Determine the (X, Y) coordinate at the center of the cell enclosing the given text.  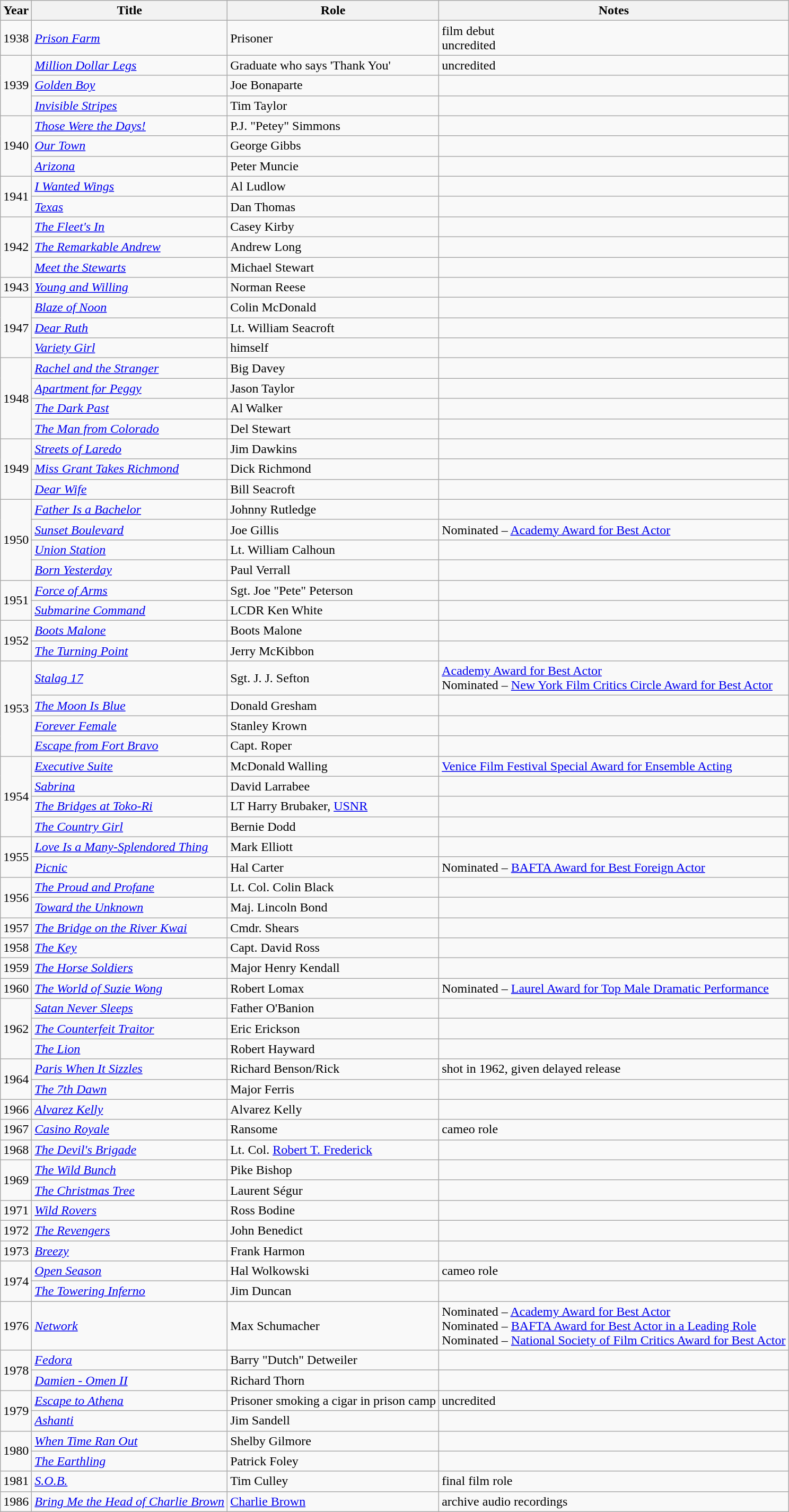
The Remarkable Andrew (129, 247)
Big Davey (333, 368)
1938 (16, 38)
Notes (614, 11)
Arizona (129, 166)
Open Season (129, 1271)
1967 (16, 1129)
Stalag 17 (129, 678)
archive audio recordings (614, 1501)
1971 (16, 1210)
1973 (16, 1250)
The 7th Dawn (129, 1089)
1951 (16, 601)
Prisoner smoking a cigar in prison camp (333, 1401)
The Lion (129, 1049)
Capt. David Ross (333, 948)
Mark Elliott (333, 847)
1979 (16, 1411)
The Horse Soldiers (129, 968)
Academy Award for Best Actor Nominated – New York Film Critics Circle Award for Best Actor (614, 678)
Toward the Unknown (129, 907)
Lt. Col. Colin Black (333, 887)
Shelby Gilmore (333, 1441)
Sgt. J. J. Sefton (333, 678)
1955 (16, 857)
Damien - Omen II (129, 1380)
Submarine Command (129, 611)
Laurent Ségur (333, 1190)
Casino Royale (129, 1129)
The Towering Inferno (129, 1291)
Patrick Foley (333, 1461)
Richard Benson/Rick (333, 1069)
S.O.B. (129, 1481)
Stanley Krown (333, 726)
Max Schumacher (333, 1326)
The Earthling (129, 1461)
1960 (16, 988)
Invisible Stripes (129, 106)
Dear Wife (129, 489)
1966 (16, 1109)
Jim Sandell (333, 1421)
1950 (16, 540)
Sgt. Joe "Pete" Peterson (333, 590)
Forever Female (129, 726)
Al Walker (333, 409)
Andrew Long (333, 247)
Union Station (129, 550)
shot in 1962, given delayed release (614, 1069)
The Dark Past (129, 409)
Our Town (129, 146)
Miss Grant Takes Richmond (129, 469)
1968 (16, 1150)
Meet the Stewarts (129, 267)
Jim Dawkins (333, 449)
Hal Wolkowski (333, 1271)
Jerry McKibbon (333, 651)
Escape from Fort Bravo (129, 746)
Golden Boy (129, 85)
Ross Bodine (333, 1210)
Prison Farm (129, 38)
Major Henry Kendall (333, 968)
Role (333, 11)
Dan Thomas (333, 206)
Donald Gresham (333, 706)
1942 (16, 247)
1956 (16, 897)
Bill Seacroft (333, 489)
Apartment for Peggy (129, 388)
Frank Harmon (333, 1250)
Jim Duncan (333, 1291)
Joe Gillis (333, 529)
Tim Culley (333, 1481)
Graduate who says 'Thank You' (333, 65)
The Man from Colorado (129, 429)
The Proud and Profane (129, 887)
Executive Suite (129, 766)
The Wild Bunch (129, 1170)
When Time Ran Out (129, 1441)
The Revengers (129, 1230)
film debutuncredited (614, 38)
John Benedict (333, 1230)
1941 (16, 196)
Joe Bonaparte (333, 85)
Colin McDonald (333, 308)
Eric Erickson (333, 1029)
George Gibbs (333, 146)
Richard Thorn (333, 1380)
The Counterfeit Traitor (129, 1029)
1978 (16, 1370)
Those Were the Days! (129, 126)
McDonald Walling (333, 766)
Del Stewart (333, 429)
Young and Willing (129, 288)
The World of Suzie Wong (129, 988)
Maj. Lincoln Bond (333, 907)
Title (129, 11)
Pike Bishop (333, 1170)
LCDR Ken White (333, 611)
1969 (16, 1180)
Casey Kirby (333, 227)
Nominated – Academy Award for Best Actor (614, 529)
Robert Hayward (333, 1049)
1954 (16, 796)
Paul Verrall (333, 570)
1939 (16, 85)
The Fleet's In (129, 227)
Born Yesterday (129, 570)
1972 (16, 1230)
Al Ludlow (333, 186)
1957 (16, 928)
Blaze of Noon (129, 308)
Year (16, 11)
1943 (16, 288)
The Key (129, 948)
1940 (16, 146)
The Bridges at Toko-Ri (129, 806)
Peter Muncie (333, 166)
Nominated – Laurel Award for Top Male Dramatic Performance (614, 988)
1980 (16, 1451)
Charlie Brown (333, 1501)
himself (333, 348)
Johnny Rutledge (333, 509)
Cmdr. Shears (333, 928)
The Christmas Tree (129, 1190)
Wild Rovers (129, 1210)
1959 (16, 968)
1952 (16, 641)
1948 (16, 398)
Network (129, 1326)
Major Ferris (333, 1089)
Lt. William Calhoun (333, 550)
The Turning Point (129, 651)
Norman Reese (333, 288)
Prisoner (333, 38)
Fedora (129, 1360)
Texas (129, 206)
Dick Richmond (333, 469)
Lt. Col. Robert T. Frederick (333, 1150)
Barry "Dutch" Detweiler (333, 1360)
Capt. Roper (333, 746)
Tim Taylor (333, 106)
Bernie Dodd (333, 827)
final film role (614, 1481)
1947 (16, 328)
Venice Film Festival Special Award for Ensemble Acting (614, 766)
Michael Stewart (333, 267)
1986 (16, 1501)
P.J. "Petey" Simmons (333, 126)
Nominated – BAFTA Award for Best Foreign Actor (614, 867)
The Bridge on the River Kwai (129, 928)
Sabrina (129, 786)
Jason Taylor (333, 388)
1974 (16, 1281)
Escape to Athena (129, 1401)
LT Harry Brubaker, USNR (333, 806)
1953 (16, 709)
I Wanted Wings (129, 186)
1981 (16, 1481)
Father O'Banion (333, 1009)
1976 (16, 1326)
Breezy (129, 1250)
The Moon Is Blue (129, 706)
Lt. William Seacroft (333, 328)
Streets of Laredo (129, 449)
Bring Me the Head of Charlie Brown (129, 1501)
1962 (16, 1029)
Million Dollar Legs (129, 65)
Picnic (129, 867)
Hal Carter (333, 867)
Sunset Boulevard (129, 529)
Ransome (333, 1129)
1958 (16, 948)
Paris When It Sizzles (129, 1069)
Variety Girl (129, 348)
Love Is a Many-Splendored Thing (129, 847)
David Larrabee (333, 786)
The Devil's Brigade (129, 1150)
Robert Lomax (333, 988)
Force of Arms (129, 590)
Satan Never Sleeps (129, 1009)
Ashanti (129, 1421)
Rachel and the Stranger (129, 368)
Dear Ruth (129, 328)
1964 (16, 1079)
The Country Girl (129, 827)
Father Is a Bachelor (129, 509)
1949 (16, 469)
